Determine the (x, y) coordinate at the center of the cell enclosing the given text.  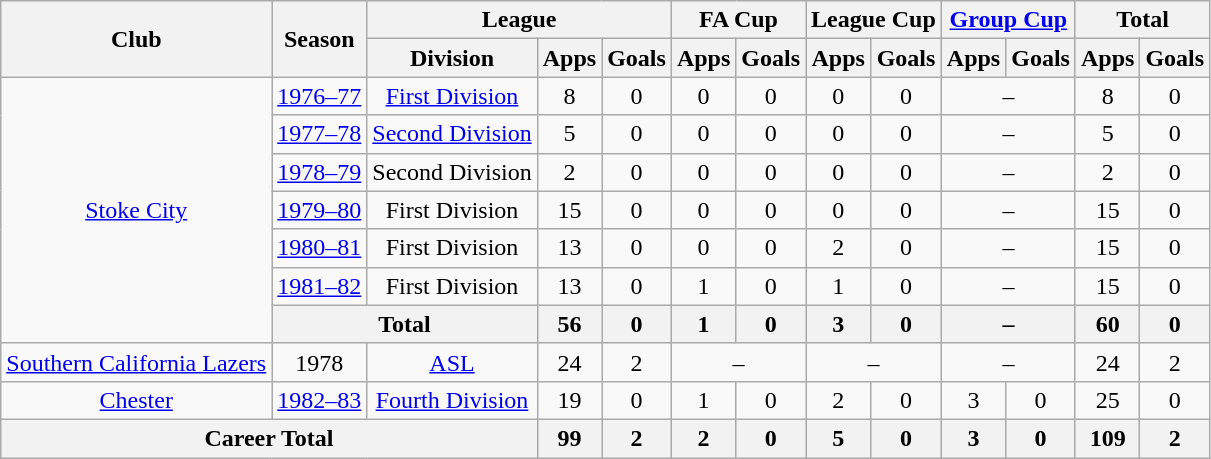
Club (136, 39)
19 (569, 400)
ASL (452, 362)
League Cup (874, 20)
Division (452, 58)
1982–83 (320, 400)
Fourth Division (452, 400)
Career Total (269, 438)
1980–81 (320, 248)
25 (1107, 400)
FA Cup (738, 20)
Group Cup (1008, 20)
1979–80 (320, 210)
1977–78 (320, 134)
1976–77 (320, 96)
Chester (136, 400)
1978–79 (320, 172)
Season (320, 39)
56 (569, 324)
League (520, 20)
1981–82 (320, 286)
1978 (320, 362)
Southern California Lazers (136, 362)
99 (569, 438)
60 (1107, 324)
109 (1107, 438)
Stoke City (136, 210)
